Identify which cell holds the provided text, then report its [X, Y] central coordinate. 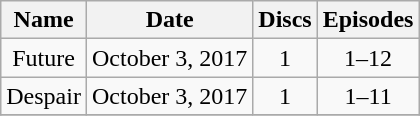
Episodes [368, 20]
Future [44, 58]
Name [44, 20]
1–11 [368, 96]
Despair [44, 96]
1–12 [368, 58]
Date [169, 20]
Discs [285, 20]
